Determine the (x, y) coordinate at the center of the cell enclosing the given text.  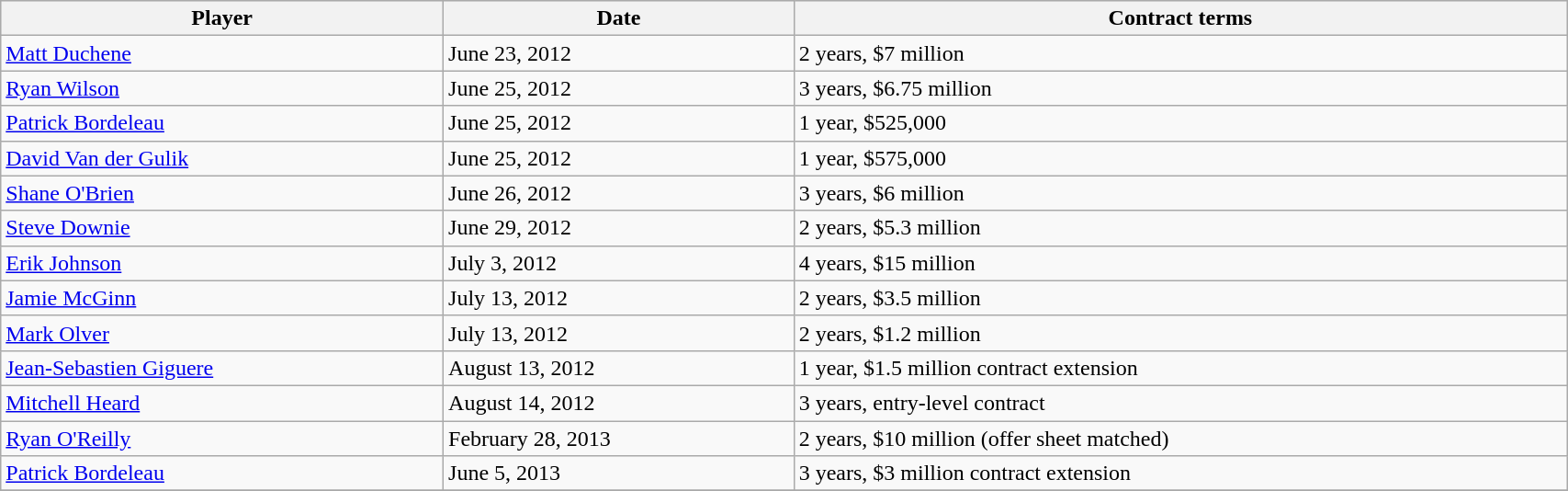
2 years, $3.5 million (1179, 298)
3 years, entry-level contract (1179, 403)
Mitchell Heard (222, 403)
Player (222, 18)
Jamie McGinn (222, 298)
1 year, $575,000 (1179, 158)
Date (619, 18)
Mark Olver (222, 333)
Ryan O'Reilly (222, 439)
August 14, 2012 (619, 403)
3 years, $6.75 million (1179, 88)
David Van der Gulik (222, 158)
1 year, $525,000 (1179, 123)
August 13, 2012 (619, 368)
4 years, $15 million (1179, 263)
2 years, $7 million (1179, 53)
3 years, $6 million (1179, 193)
2 years, $10 million (offer sheet matched) (1179, 439)
Erik Johnson (222, 263)
3 years, $3 million contract extension (1179, 474)
July 3, 2012 (619, 263)
Matt Duchene (222, 53)
2 years, $1.2 million (1179, 333)
1 year, $1.5 million contract extension (1179, 368)
Ryan Wilson (222, 88)
June 26, 2012 (619, 193)
2 years, $5.3 million (1179, 228)
Jean-Sebastien Giguere (222, 368)
June 29, 2012 (619, 228)
Steve Downie (222, 228)
June 23, 2012 (619, 53)
February 28, 2013 (619, 439)
Contract terms (1179, 18)
Shane O'Brien (222, 193)
June 5, 2013 (619, 474)
